From the cell containing the given text, extract its center point as [x, y] coordinate. 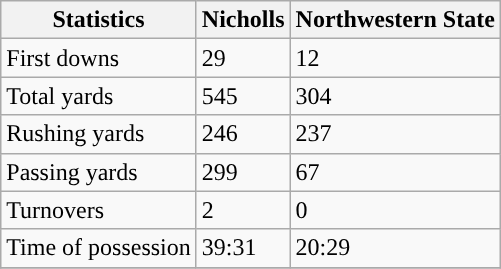
304 [395, 96]
Time of possession [99, 248]
Statistics [99, 20]
Turnovers [99, 210]
0 [395, 210]
20:29 [395, 248]
67 [395, 172]
2 [243, 210]
299 [243, 172]
12 [395, 58]
Rushing yards [99, 134]
Northwestern State [395, 20]
Passing yards [99, 172]
246 [243, 134]
First downs [99, 58]
Total yards [99, 96]
545 [243, 96]
29 [243, 58]
39:31 [243, 248]
Nicholls [243, 20]
237 [395, 134]
